Determine the (X, Y) coordinate at the center of the cell enclosing the given text.  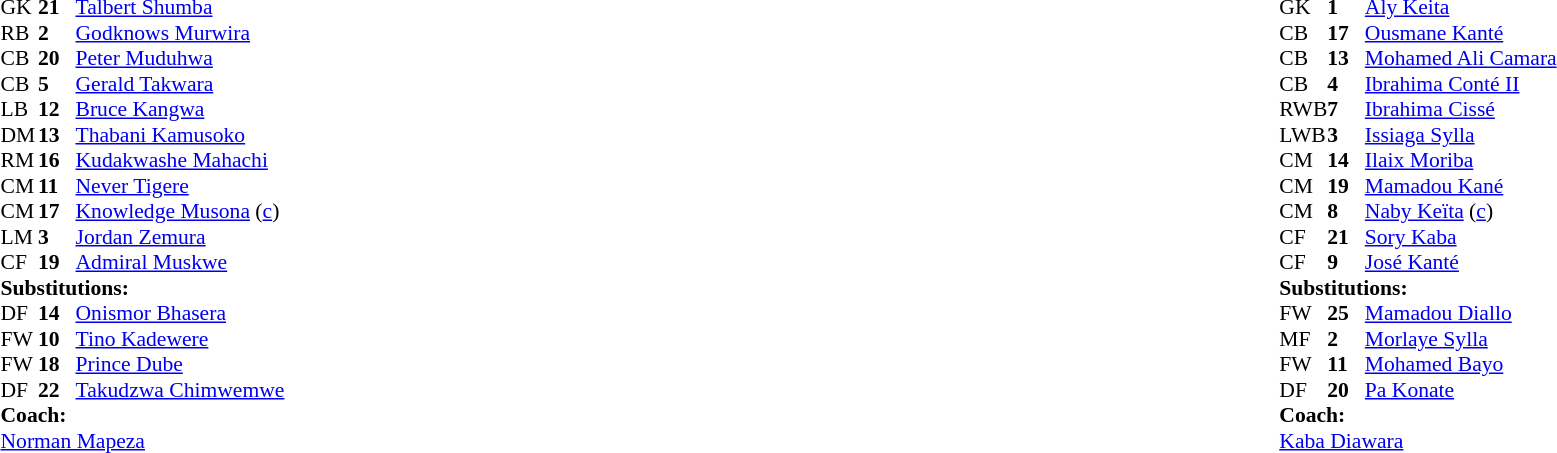
Thabani Kamusoko (180, 135)
Jordan Zemura (180, 237)
5 (57, 84)
RB (19, 33)
Mamadou Diallo (1461, 313)
Godknows Murwira (180, 33)
RM (19, 161)
Admiral Muskwe (180, 263)
7 (1346, 109)
Sory Kaba (1461, 237)
Prince Dube (180, 365)
21 (1346, 237)
4 (1346, 84)
DM (19, 135)
8 (1346, 211)
Peter Muduhwa (180, 59)
Onismor Bhasera (180, 313)
Ousmane Kanté (1461, 33)
José Kanté (1461, 263)
Tino Kadewere (180, 339)
Ilaix Moriba (1461, 161)
Kudakwashe Mahachi (180, 161)
18 (57, 365)
Gerald Takwara (180, 84)
12 (57, 109)
16 (57, 161)
LWB (1303, 135)
LM (19, 237)
Morlaye Sylla (1461, 339)
RWB (1303, 109)
Knowledge Musona (c) (180, 211)
22 (57, 390)
Ibrahima Cissé (1461, 109)
Mohamed Bayo (1461, 365)
Issiaga Sylla (1461, 135)
10 (57, 339)
Ibrahima Conté II (1461, 84)
25 (1346, 313)
MF (1303, 339)
Mohamed Ali Camara (1461, 59)
Never Tigere (180, 186)
Takudzwa Chimwemwe (180, 390)
9 (1346, 263)
LB (19, 109)
Bruce Kangwa (180, 109)
Mamadou Kané (1461, 186)
Naby Keïta (c) (1461, 211)
Pa Konate (1461, 390)
